Scan for the cell matching the given text and deliver its [x, y] coordinate at center. 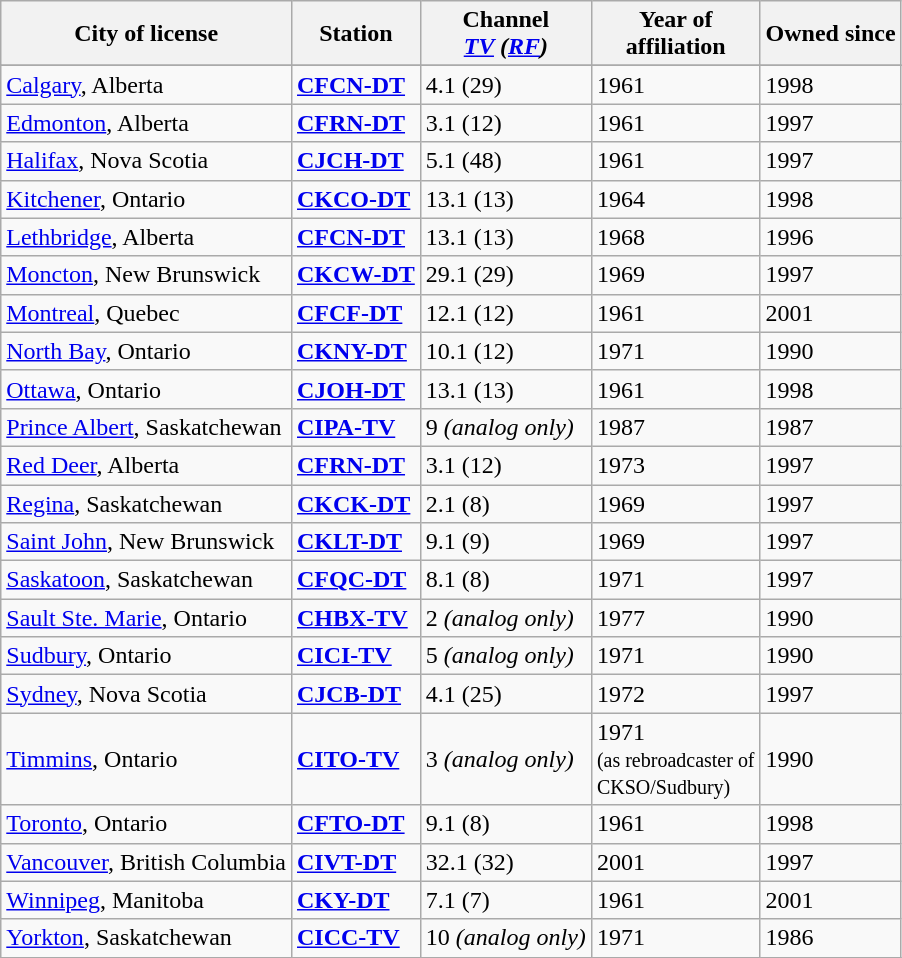
1986 [830, 938]
CKCO-DT [356, 199]
Year ofaffiliation [676, 34]
1977 [676, 618]
Winnipeg, Manitoba [146, 900]
Halifax, Nova Scotia [146, 161]
ChannelTV (RF) [506, 34]
CKCK-DT [356, 503]
CFCF-DT [356, 313]
12.1 (12) [506, 313]
Lethbridge, Alberta [146, 237]
10 (analog only) [506, 938]
City of license [146, 34]
7.1 (7) [506, 900]
1968 [676, 237]
Toronto, Ontario [146, 824]
CIVT-DT [356, 862]
10.1 (12) [506, 351]
Saint John, New Brunswick [146, 542]
CHBX-TV [356, 618]
4.1 (25) [506, 694]
Kitchener, Ontario [146, 199]
9 (analog only) [506, 427]
Ottawa, Ontario [146, 389]
Moncton, New Brunswick [146, 275]
CJCH-DT [356, 161]
Timmins, Ontario [146, 759]
Saskatoon, Saskatchewan [146, 580]
CIPA-TV [356, 427]
2 (analog only) [506, 618]
CICI-TV [356, 656]
CJOH-DT [356, 389]
Red Deer, Alberta [146, 465]
CFQC-DT [356, 580]
1973 [676, 465]
1964 [676, 199]
9.1 (9) [506, 542]
Sudbury, Ontario [146, 656]
Montreal, Quebec [146, 313]
2.1 (8) [506, 503]
29.1 (29) [506, 275]
4.1 (29) [506, 85]
Calgary, Alberta [146, 85]
8.1 (8) [506, 580]
Vancouver, British Columbia [146, 862]
CKCW-DT [356, 275]
Yorkton, Saskatchewan [146, 938]
9.1 (8) [506, 824]
Edmonton, Alberta [146, 123]
CICC-TV [356, 938]
Station [356, 34]
North Bay, Ontario [146, 351]
CFTO-DT [356, 824]
1971(as rebroadcaster ofCKSO/Sudbury) [676, 759]
Regina, Saskatchewan [146, 503]
Sydney, Nova Scotia [146, 694]
CKY-DT [356, 900]
32.1 (32) [506, 862]
3 (analog only) [506, 759]
1996 [830, 237]
5 (analog only) [506, 656]
Prince Albert, Saskatchewan [146, 427]
CKLT-DT [356, 542]
1972 [676, 694]
CITO-TV [356, 759]
CKNY-DT [356, 351]
Owned since [830, 34]
CJCB-DT [356, 694]
Sault Ste. Marie, Ontario [146, 618]
5.1 (48) [506, 161]
